Search for the cell housing the specified text and yield its (x, y) center coordinate. 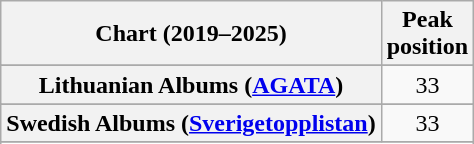
Lithuanian Albums (AGATA) (191, 85)
Chart (2019–2025) (191, 34)
Peakposition (427, 34)
Swedish Albums (Sverigetopplistan) (191, 123)
